Scan for the cell matching the given text and deliver its (x, y) coordinate at center. 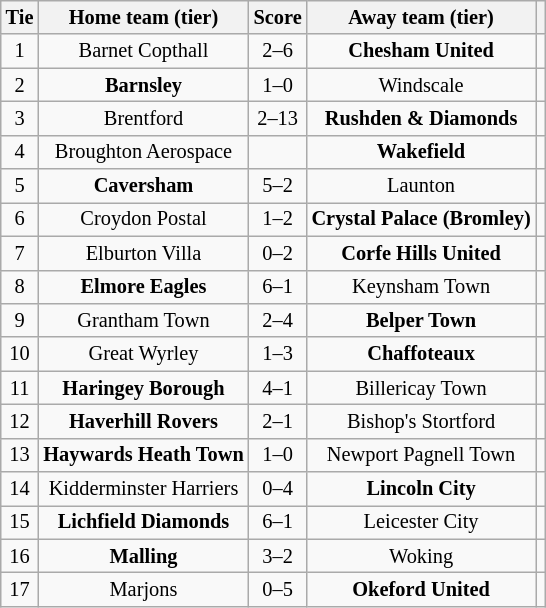
8 (20, 287)
Corfe Hills United (422, 253)
Caversham (143, 186)
9 (20, 320)
Windscale (422, 85)
Grantham Town (143, 320)
2–13 (278, 118)
2–4 (278, 320)
Barnsley (143, 85)
11 (20, 388)
Malling (143, 556)
15 (20, 522)
2–1 (278, 421)
0–4 (278, 489)
Wakefield (422, 152)
1 (20, 51)
Kidderminster Harriers (143, 489)
Woking (422, 556)
Chaffoteaux (422, 354)
1–2 (278, 219)
12 (20, 421)
Home team (tier) (143, 17)
16 (20, 556)
Haringey Borough (143, 388)
Haverhill Rovers (143, 421)
Away team (tier) (422, 17)
Belper Town (422, 320)
0–2 (278, 253)
5 (20, 186)
4–1 (278, 388)
Haywards Heath Town (143, 455)
14 (20, 489)
3 (20, 118)
Tie (20, 17)
13 (20, 455)
Billericay Town (422, 388)
Newport Pagnell Town (422, 455)
Rushden & Diamonds (422, 118)
Elmore Eagles (143, 287)
Elburton Villa (143, 253)
1–3 (278, 354)
0–5 (278, 589)
Brentford (143, 118)
2 (20, 85)
6 (20, 219)
Crystal Palace (Bromley) (422, 219)
Chesham United (422, 51)
3–2 (278, 556)
4 (20, 152)
17 (20, 589)
Keynsham Town (422, 287)
Lincoln City (422, 489)
Great Wyrley (143, 354)
Marjons (143, 589)
Barnet Copthall (143, 51)
5–2 (278, 186)
Leicester City (422, 522)
Launton (422, 186)
Score (278, 17)
7 (20, 253)
Bishop's Stortford (422, 421)
2–6 (278, 51)
Broughton Aerospace (143, 152)
Lichfield Diamonds (143, 522)
Okeford United (422, 589)
Croydon Postal (143, 219)
10 (20, 354)
